Search for the cell housing the specified text and yield its (x, y) center coordinate. 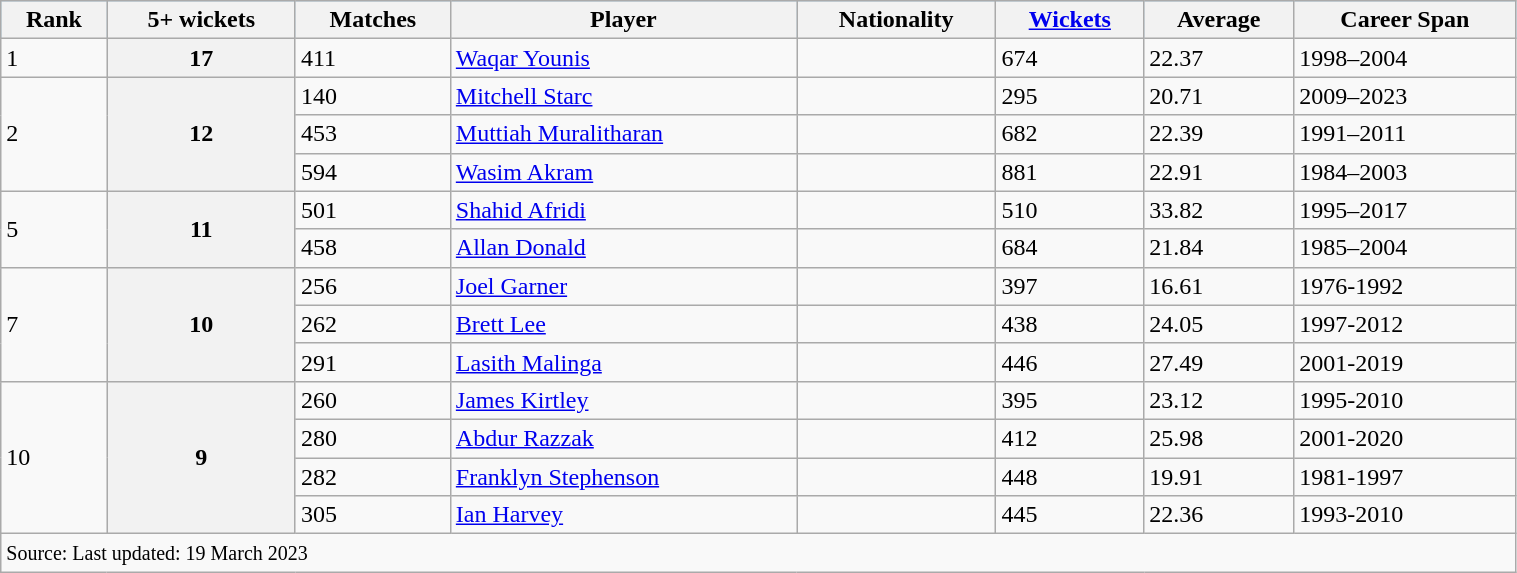
280 (372, 438)
21.84 (1219, 248)
1995-2010 (1405, 400)
Source: Last updated: 19 March 2023 (758, 553)
Player (623, 20)
1997-2012 (1405, 324)
20.71 (1219, 96)
1981-1997 (1405, 477)
1976-1992 (1405, 286)
458 (372, 248)
260 (372, 400)
438 (1070, 324)
27.49 (1219, 362)
594 (372, 172)
23.12 (1219, 400)
282 (372, 477)
24.05 (1219, 324)
295 (1070, 96)
Wasim Akram (623, 172)
Rank (54, 20)
448 (1070, 477)
Abdur Razzak (623, 438)
22.36 (1219, 515)
22.39 (1219, 134)
Mitchell Starc (623, 96)
2009–2023 (1405, 96)
Allan Donald (623, 248)
445 (1070, 515)
1991–2011 (1405, 134)
881 (1070, 172)
140 (372, 96)
Ian Harvey (623, 515)
Joel Garner (623, 286)
11 (201, 229)
1984–2003 (1405, 172)
2001-2019 (1405, 362)
Franklyn Stephenson (623, 477)
305 (372, 515)
22.91 (1219, 172)
1993-2010 (1405, 515)
22.37 (1219, 58)
James Kirtley (623, 400)
5+ wickets (201, 20)
674 (1070, 58)
256 (372, 286)
453 (372, 134)
412 (1070, 438)
Nationality (896, 20)
501 (372, 210)
7 (54, 324)
411 (372, 58)
19.91 (1219, 477)
33.82 (1219, 210)
2001-2020 (1405, 438)
Brett Lee (623, 324)
684 (1070, 248)
Shahid Afridi (623, 210)
Average (1219, 20)
291 (372, 362)
1995–2017 (1405, 210)
395 (1070, 400)
25.98 (1219, 438)
16.61 (1219, 286)
1 (54, 58)
397 (1070, 286)
Muttiah Muralitharan (623, 134)
446 (1070, 362)
Matches (372, 20)
12 (201, 134)
Waqar Younis (623, 58)
Lasith Malinga (623, 362)
2 (54, 134)
1998–2004 (1405, 58)
682 (1070, 134)
510 (1070, 210)
Wickets (1070, 20)
1985–2004 (1405, 248)
5 (54, 229)
Career Span (1405, 20)
17 (201, 58)
262 (372, 324)
9 (201, 457)
